Return the [x, y] coordinate for the center point of the cell that contains the specified text.  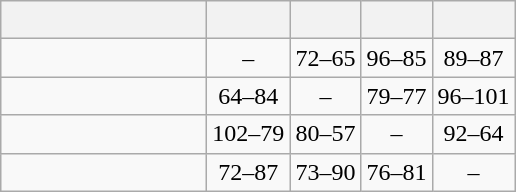
72–87 [248, 172]
102–79 [248, 134]
73–90 [326, 172]
64–84 [248, 96]
89–87 [474, 58]
72–65 [326, 58]
92–64 [474, 134]
96–101 [474, 96]
79–77 [396, 96]
76–81 [396, 172]
80–57 [326, 134]
96–85 [396, 58]
